Extract the [x, y] coordinate from the center of the cell holding the provided text.  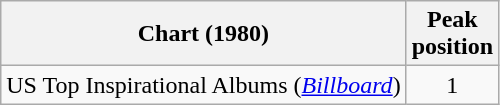
Peakposition [452, 34]
US Top Inspirational Albums (Billboard) [204, 85]
1 [452, 85]
Chart (1980) [204, 34]
